Pinpoint the cell where the given text exists, returning its [X, Y] midpoint coordinate. 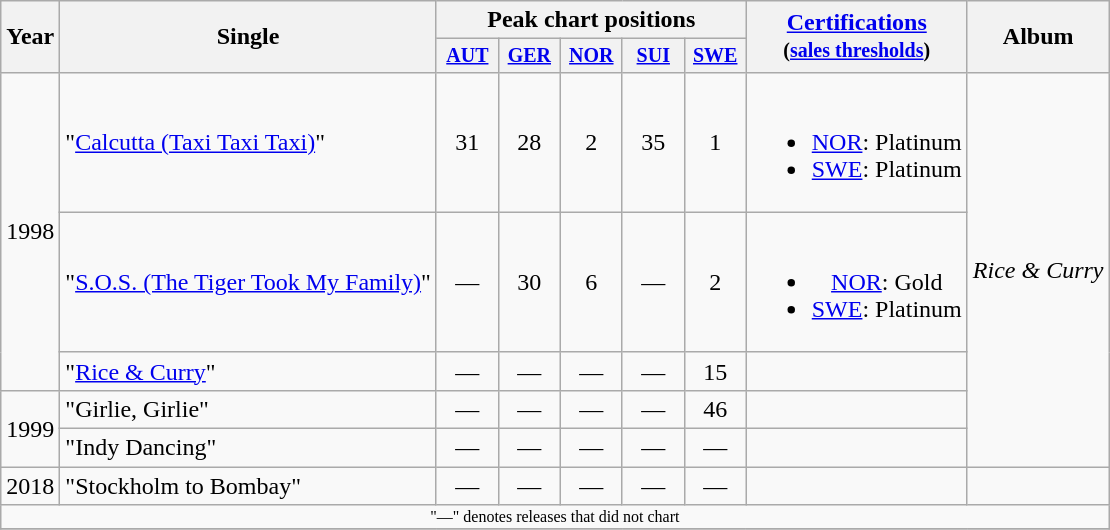
1 [715, 142]
NOR [591, 56]
SWE [715, 56]
"Calcutta (Taxi Taxi Taxi)" [248, 142]
"Girlie, Girlie" [248, 409]
Rice & Curry [1038, 269]
1999 [30, 428]
Year [30, 37]
6 [591, 282]
Album [1038, 37]
28 [529, 142]
2018 [30, 486]
"Indy Dancing" [248, 448]
1998 [30, 231]
Certifications(sales thresholds) [856, 37]
"Rice & Curry" [248, 371]
35 [653, 142]
NOR: PlatinumSWE: Platinum [856, 142]
Single [248, 37]
NOR: GoldSWE: Platinum [856, 282]
31 [467, 142]
46 [715, 409]
"S.O.S. (The Tiger Took My Family)" [248, 282]
Peak chart positions [591, 20]
"Stockholm to Bombay" [248, 486]
15 [715, 371]
30 [529, 282]
AUT [467, 56]
GER [529, 56]
"—" denotes releases that did not chart [555, 517]
SUI [653, 56]
